Capture the cell that displays the provided text and extract its (x, y) central coordinate. 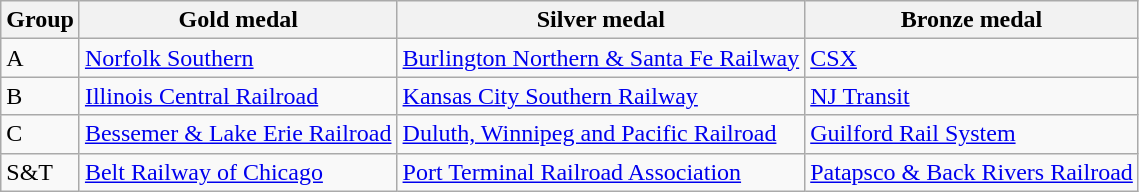
S&T (40, 172)
Duluth, Winnipeg and Pacific Railroad (601, 134)
Norfolk Southern (238, 58)
NJ Transit (972, 96)
Gold medal (238, 20)
Kansas City Southern Railway (601, 96)
Belt Railway of Chicago (238, 172)
CSX (972, 58)
Group (40, 20)
Bessemer & Lake Erie Railroad (238, 134)
Illinois Central Railroad (238, 96)
Guilford Rail System (972, 134)
Bronze medal (972, 20)
Burlington Northern & Santa Fe Railway (601, 58)
B (40, 96)
Silver medal (601, 20)
C (40, 134)
A (40, 58)
Patapsco & Back Rivers Railroad (972, 172)
Port Terminal Railroad Association (601, 172)
